Detect which cell encompasses the target text, then output its (X, Y) center coordinate. 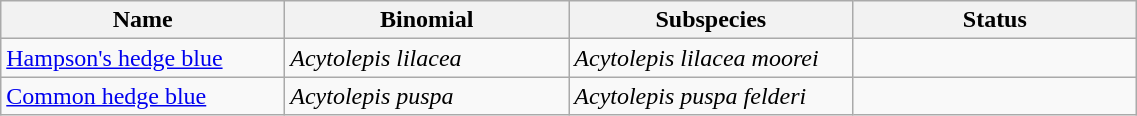
Status (995, 20)
Subspecies (711, 20)
Name (143, 20)
Hampson's hedge blue (143, 58)
Acytolepis lilacea moorei (711, 58)
Acytolepis lilacea (427, 58)
Acytolepis puspa (427, 96)
Common hedge blue (143, 96)
Binomial (427, 20)
Acytolepis puspa felderi (711, 96)
